From the cell containing the given text, extract its center point as [x, y] coordinate. 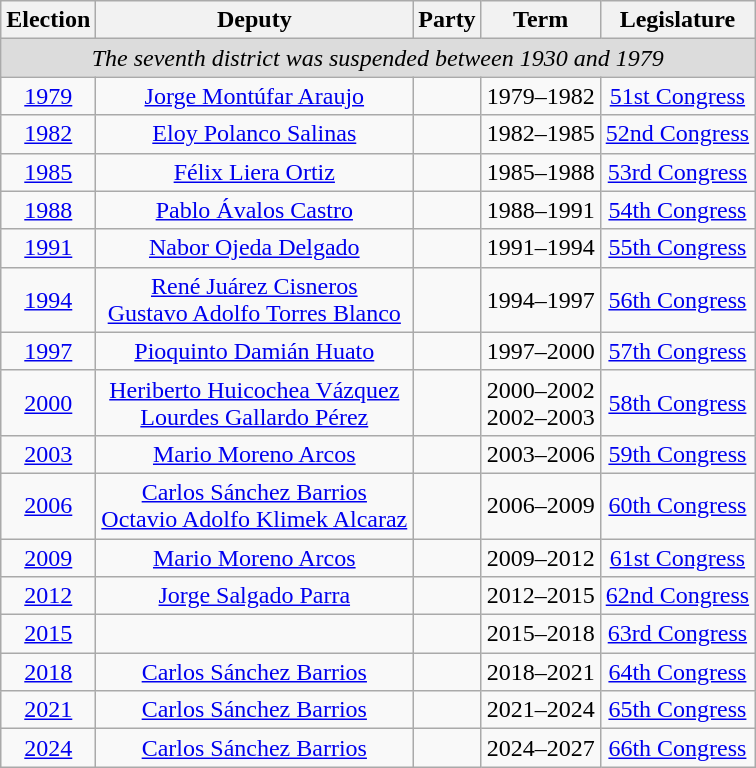
1985 [48, 172]
2018–2021 [540, 672]
Term [540, 20]
60th Congress [677, 506]
1997 [48, 351]
62nd Congress [677, 596]
Nabor Ojeda Delgado [254, 248]
Election [48, 20]
2009–2012 [540, 557]
2021 [48, 710]
Jorge Montúfar Araujo [254, 96]
2009 [48, 557]
1982–1985 [540, 134]
2024 [48, 748]
54th Congress [677, 210]
1982 [48, 134]
61st Congress [677, 557]
René Juárez CisnerosGustavo Adolfo Torres Blanco [254, 300]
57th Congress [677, 351]
1991 [48, 248]
Legislature [677, 20]
1979 [48, 96]
2006–2009 [540, 506]
65th Congress [677, 710]
Eloy Polanco Salinas [254, 134]
58th Congress [677, 402]
2012 [48, 596]
2018 [48, 672]
2015–2018 [540, 634]
2000–20022002–2003 [540, 402]
2003–2006 [540, 454]
1994 [48, 300]
Deputy [254, 20]
2000 [48, 402]
Félix Liera Ortiz [254, 172]
2006 [48, 506]
1991–1994 [540, 248]
59th Congress [677, 454]
63rd Congress [677, 634]
2015 [48, 634]
1988–1991 [540, 210]
Heriberto Huicochea VázquezLourdes Gallardo Pérez [254, 402]
64th Congress [677, 672]
1994–1997 [540, 300]
51st Congress [677, 96]
Pioquinto Damián Huato [254, 351]
1988 [48, 210]
Pablo Ávalos Castro [254, 210]
2003 [48, 454]
52nd Congress [677, 134]
Jorge Salgado Parra [254, 596]
53rd Congress [677, 172]
The seventh district was suspended between 1930 and 1979 [378, 58]
Party [447, 20]
1979–1982 [540, 96]
56th Congress [677, 300]
Carlos Sánchez BarriosOctavio Adolfo Klimek Alcaraz [254, 506]
66th Congress [677, 748]
55th Congress [677, 248]
2024–2027 [540, 748]
2021–2024 [540, 710]
1985–1988 [540, 172]
1997–2000 [540, 351]
2012–2015 [540, 596]
